Capture the cell that displays the provided text and extract its [x, y] central coordinate. 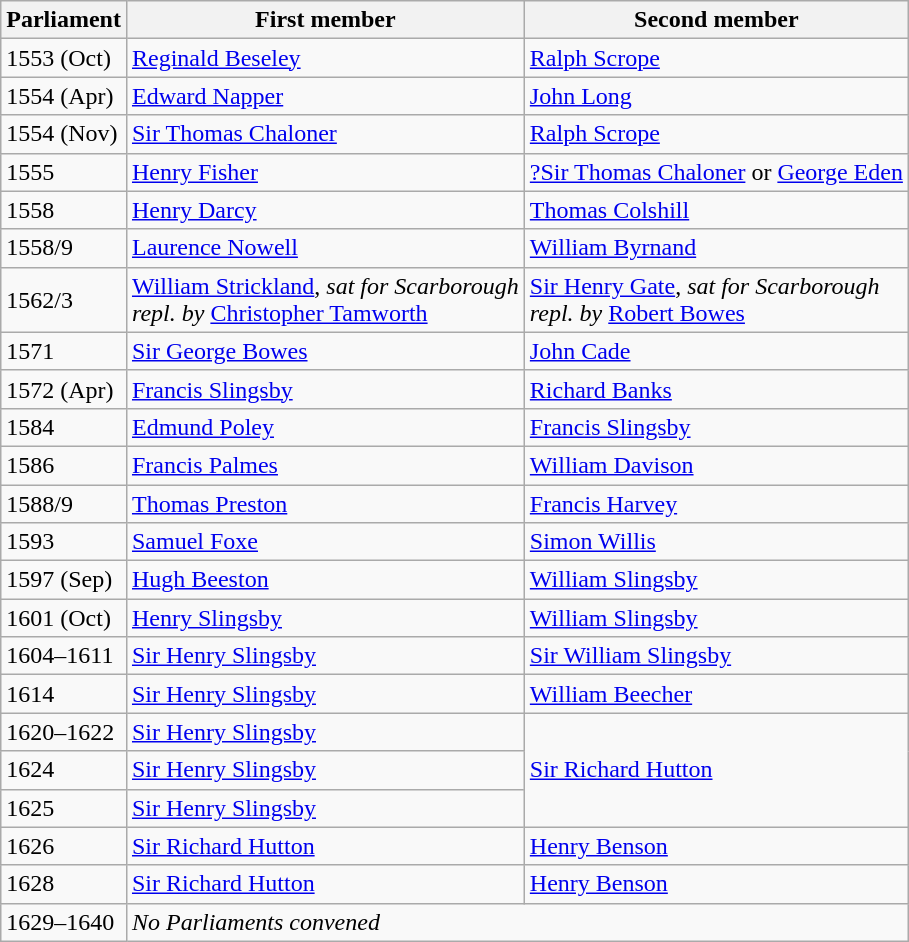
Laurence Nowell [325, 248]
Sir Henry Gate, sat for Scarborough repl. by Robert Bowes [716, 300]
1625 [64, 808]
1624 [64, 770]
Francis Palmes [325, 465]
Reginald Beseley [325, 58]
1554 (Nov) [64, 134]
Henry Darcy [325, 210]
William Strickland, sat for Scarborough repl. by Christopher Tamworth [325, 300]
1588/9 [64, 503]
Second member [716, 20]
John Long [716, 96]
Samuel Foxe [325, 542]
William Davison [716, 465]
1558 [64, 210]
William Byrnand [716, 248]
Hugh Beeston [325, 580]
1593 [64, 542]
1554 (Apr) [64, 96]
1553 (Oct) [64, 58]
Edmund Poley [325, 427]
1572 (Apr) [64, 389]
1597 (Sep) [64, 580]
Parliament [64, 20]
Richard Banks [716, 389]
Sir George Bowes [325, 351]
1620–1622 [64, 732]
Sir Thomas Chaloner [325, 134]
First member [325, 20]
1586 [64, 465]
1562/3 [64, 300]
1604–1611 [64, 656]
1614 [64, 694]
Thomas Colshill [716, 210]
1601 (Oct) [64, 618]
Francis Harvey [716, 503]
No Parliaments convened [517, 922]
1626 [64, 846]
1629–1640 [64, 922]
?Sir Thomas Chaloner or George Eden [716, 172]
1571 [64, 351]
William Beecher [716, 694]
Edward Napper [325, 96]
Simon Willis [716, 542]
Henry Fisher [325, 172]
Thomas Preston [325, 503]
Henry Slingsby [325, 618]
1558/9 [64, 248]
1555 [64, 172]
Sir William Slingsby [716, 656]
1628 [64, 884]
1584 [64, 427]
John Cade [716, 351]
